Identify which cell holds the provided text, then report its [X, Y] central coordinate. 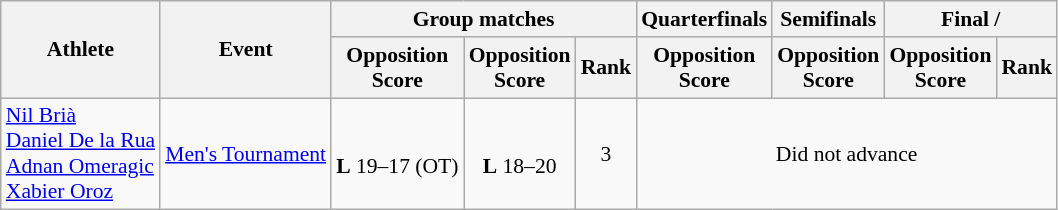
Semifinals [828, 19]
Group matches [484, 19]
Nil BriàDaniel De la RuaAdnan OmeragicXabier Oroz [80, 154]
L 19–17 (OT) [397, 154]
Quarterfinals [704, 19]
Event [246, 50]
L 18–20 [520, 154]
Men's Tournament [246, 154]
Did not advance [846, 154]
Final / [970, 19]
Athlete [80, 50]
3 [606, 154]
